Capture the cell that displays the provided text and extract its (X, Y) central coordinate. 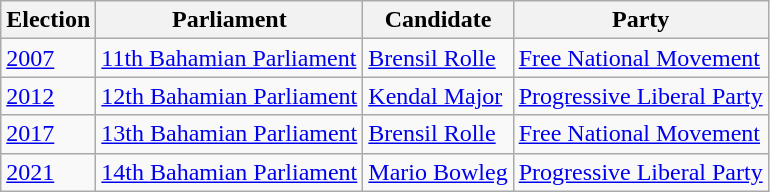
2012 (48, 96)
12th Bahamian Parliament (230, 96)
Kendal Major (438, 96)
Parliament (230, 20)
14th Bahamian Parliament (230, 172)
2017 (48, 134)
Party (640, 20)
11th Bahamian Parliament (230, 58)
Mario Bowleg (438, 172)
2007 (48, 58)
Election (48, 20)
Candidate (438, 20)
13th Bahamian Parliament (230, 134)
2021 (48, 172)
